Identify which cell holds the provided text, then report its [x, y] central coordinate. 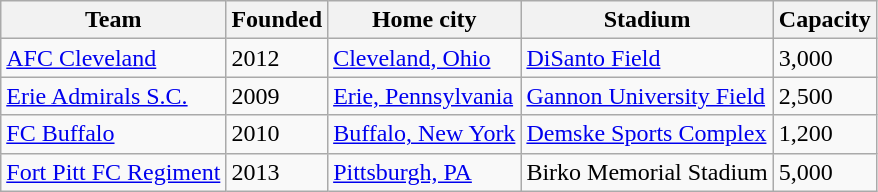
2009 [277, 96]
3,000 [824, 58]
2012 [277, 58]
Erie Admirals S.C. [114, 96]
Buffalo, New York [424, 134]
DiSanto Field [647, 58]
Home city [424, 20]
Fort Pitt FC Regiment [114, 172]
Team [114, 20]
2013 [277, 172]
Erie, Pennsylvania [424, 96]
Capacity [824, 20]
Founded [277, 20]
2,500 [824, 96]
Demske Sports Complex [647, 134]
2010 [277, 134]
AFC Cleveland [114, 58]
1,200 [824, 134]
Cleveland, Ohio [424, 58]
Stadium [647, 20]
Gannon University Field [647, 96]
Pittsburgh, PA [424, 172]
Birko Memorial Stadium [647, 172]
FC Buffalo [114, 134]
5,000 [824, 172]
